Output the (X, Y) coordinate of the center of the cell containing the given text.  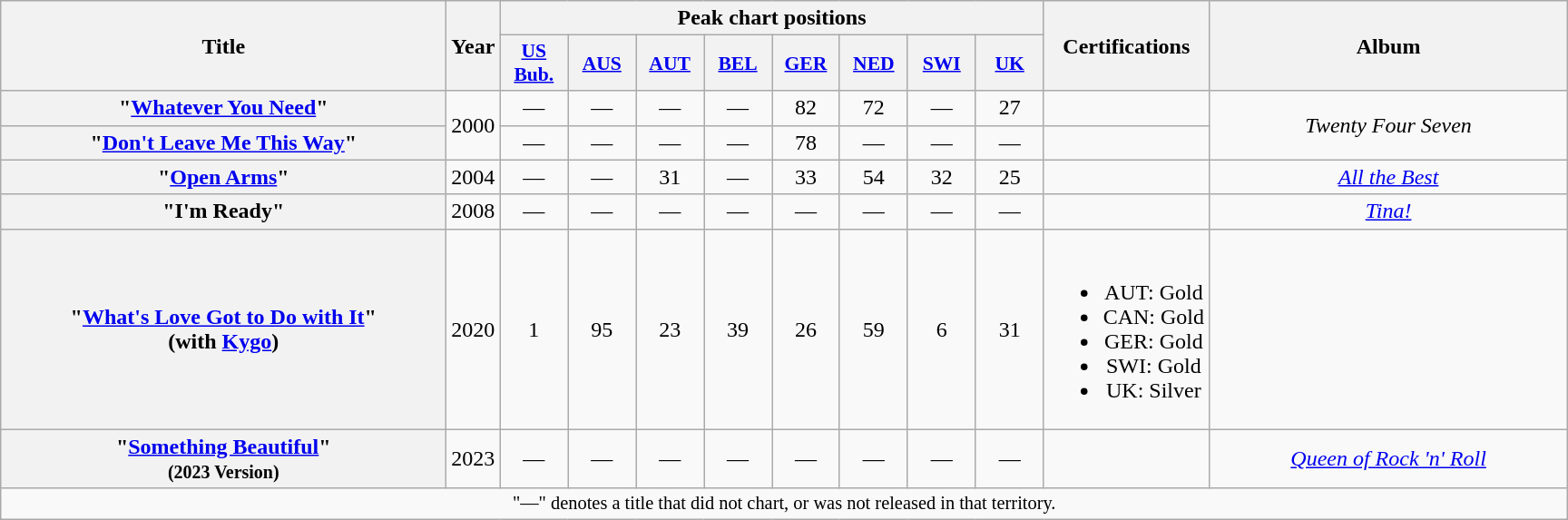
32 (942, 177)
Certifications (1126, 45)
NED (873, 64)
33 (806, 177)
59 (873, 329)
2008 (474, 211)
Year (474, 45)
2000 (474, 125)
Peak chart positions (771, 18)
GER (806, 64)
39 (739, 329)
1 (534, 329)
6 (942, 329)
78 (806, 142)
UK (1009, 64)
Tina! (1388, 211)
2004 (474, 177)
26 (806, 329)
95 (603, 329)
AUT: GoldCAN: GoldGER: GoldSWI: GoldUK: Silver (1126, 329)
All the Best (1388, 177)
"What's Love Got to Do with It"(with Kygo) (223, 329)
27 (1009, 108)
"Something Beautiful"(2023 Version) (223, 459)
25 (1009, 177)
82 (806, 108)
AUT (670, 64)
Title (223, 45)
BEL (739, 64)
"Don't Leave Me This Way" (223, 142)
Twenty Four Seven (1388, 125)
"I'm Ready" (223, 211)
2020 (474, 329)
"Whatever You Need" (223, 108)
Queen of Rock 'n' Roll (1388, 459)
54 (873, 177)
"Open Arms" (223, 177)
23 (670, 329)
2023 (474, 459)
US Bub. (534, 64)
AUS (603, 64)
Album (1388, 45)
"—" denotes a title that did not chart, or was not released in that territory. (784, 504)
SWI (942, 64)
72 (873, 108)
